Extract the [x, y] coordinate from the center of the cell holding the provided text.  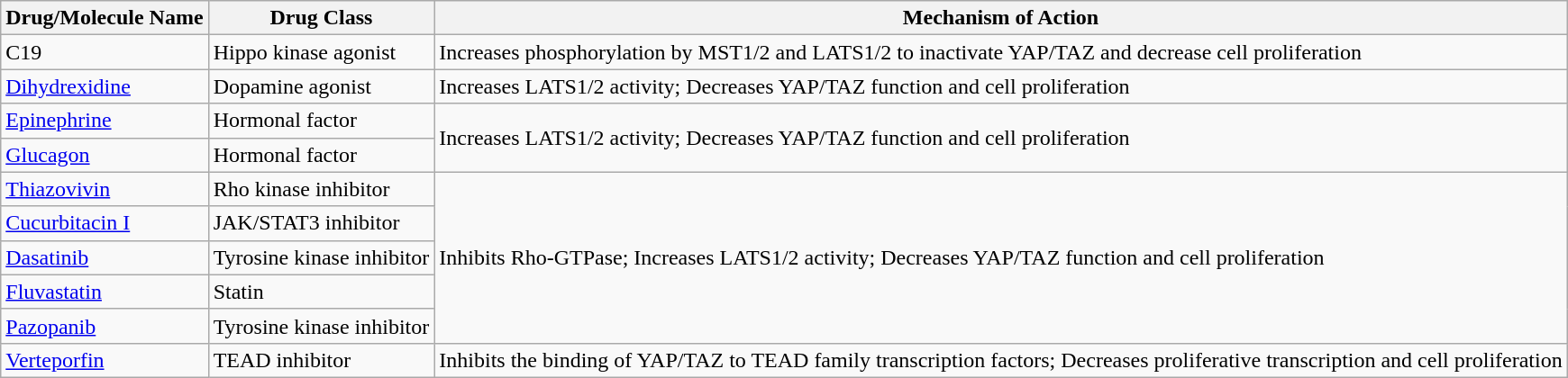
Verteporfin [105, 360]
Drug Class [321, 18]
JAK/STAT3 inhibitor [321, 223]
Pazopanib [105, 326]
TEAD inhibitor [321, 360]
Thiazovivin [105, 189]
Cucurbitacin I [105, 223]
Hippo kinase agonist [321, 52]
Inhibits the binding of YAP/TAZ to TEAD family transcription factors; Decreases proliferative transcription and cell proliferation [1000, 360]
Dopamine agonist [321, 86]
Dasatinib [105, 257]
C19 [105, 52]
Glucagon [105, 155]
Epinephrine [105, 121]
Mechanism of Action [1000, 18]
Drug/Molecule Name [105, 18]
Fluvastatin [105, 292]
Increases phosphorylation by MST1/2 and LATS1/2 to inactivate YAP/TAZ and decrease cell proliferation [1000, 52]
Inhibits Rho-GTPase; Increases LATS1/2 activity; Decreases YAP/TAZ function and cell proliferation [1000, 257]
Rho kinase inhibitor [321, 189]
Statin [321, 292]
Dihydrexidine [105, 86]
